Locate the cell with the specified text and output its [X, Y] center coordinate. 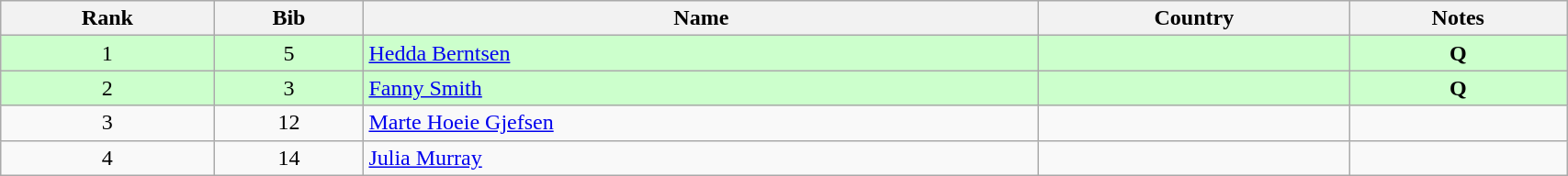
14 [288, 158]
2 [107, 88]
5 [288, 53]
Name [702, 18]
Country [1194, 18]
Hedda Berntsen [702, 53]
Notes [1459, 18]
Rank [107, 18]
Marte Hoeie Gjefsen [702, 123]
Fanny Smith [702, 88]
Julia Murray [702, 158]
12 [288, 123]
Bib [288, 18]
1 [107, 53]
4 [107, 158]
